Determine the [x, y] coordinate at the center of the cell enclosing the given text.  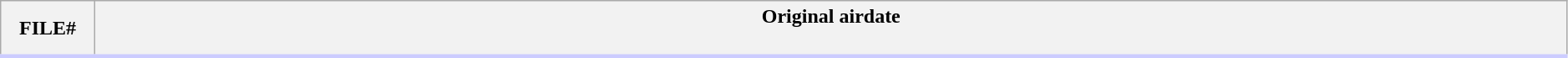
Original airdate [830, 29]
FILE# [48, 29]
